Extract the (x, y) coordinate from the center of the cell holding the provided text.  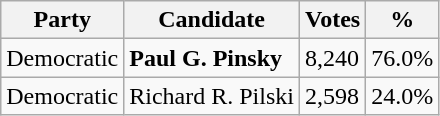
24.0% (402, 96)
Candidate (212, 20)
76.0% (402, 58)
Votes (332, 20)
2,598 (332, 96)
8,240 (332, 58)
% (402, 20)
Richard R. Pilski (212, 96)
Paul G. Pinsky (212, 58)
Party (62, 20)
